Return the [X, Y] coordinate for the center point of the cell that contains the specified text.  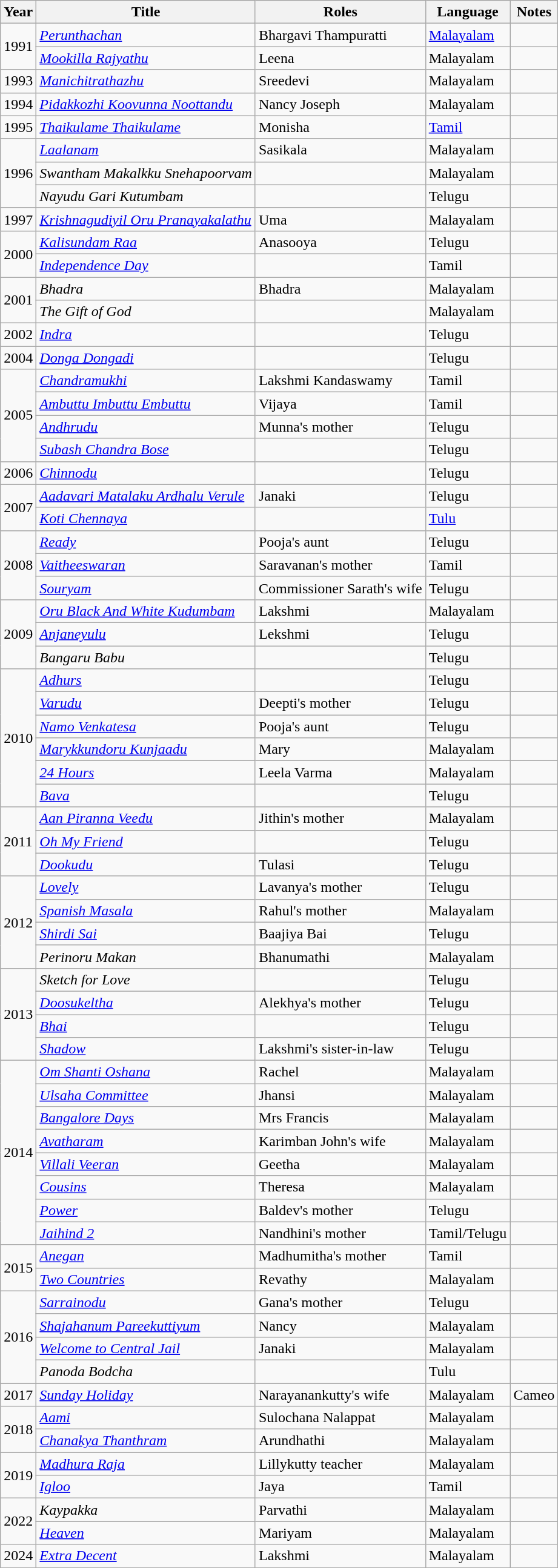
Jaya [340, 1487]
Vaitheeswaran [146, 565]
Saravanan's mother [340, 565]
Cousins [146, 1187]
Koti Chennaya [146, 519]
Sasikala [340, 150]
Aan Piranna Veedu [146, 819]
Sketch for Love [146, 980]
Avatharam [146, 1141]
Shajahanum Pareekuttiyum [146, 1325]
Lavanya's mother [340, 888]
Mookilla Rajyathu [146, 58]
Leela Varma [340, 772]
The Gift of God [146, 312]
2017 [18, 1394]
Uma [340, 219]
1991 [18, 47]
Vijaya [340, 404]
2007 [18, 507]
Two Countries [146, 1279]
2002 [18, 335]
2024 [18, 1556]
Adhurs [146, 680]
Kaypakka [146, 1510]
Notes [534, 12]
Theresa [340, 1187]
Deepti's mother [340, 703]
Heaven [146, 1533]
Bava [146, 796]
Independence Day [146, 265]
Geetha [340, 1164]
Namo Venkatesa [146, 726]
Perinoru Makan [146, 957]
2006 [18, 473]
Language [468, 12]
Mrs Francis [340, 1118]
2019 [18, 1475]
Andhrudu [146, 427]
2014 [18, 1153]
Cameo [534, 1394]
2022 [18, 1521]
Indra [146, 335]
Mary [340, 749]
Year [18, 12]
2001 [18, 300]
Om Shanti Oshana [146, 1072]
Subash Chandra Bose [146, 450]
Aami [146, 1418]
1994 [18, 104]
Swantham Makalkku Snehapoorvam [146, 173]
Anasooya [340, 242]
Ulsaha Committee [146, 1095]
Thaikulame Thaikulame [146, 127]
2009 [18, 634]
2015 [18, 1268]
Title [146, 12]
Tulasi [340, 865]
Rahul's mother [340, 911]
Lekshmi [340, 634]
Narayanankutty's wife [340, 1394]
Nancy Joseph [340, 104]
Bangaru Babu [146, 657]
Sreedevi [340, 81]
Nayudu Gari Kutumbam [146, 196]
Igloo [146, 1487]
1993 [18, 81]
Anegan [146, 1256]
Jithin's mother [340, 819]
Chanakya Thanthram [146, 1441]
Lakshmi Kandaswamy [340, 381]
Souryam [146, 588]
Pidakkozhi Koovunna Noottandu [146, 104]
Aadavari Matalaku Ardhalu Verule [146, 496]
2004 [18, 358]
Doosukeltha [146, 1003]
Varudu [146, 703]
Ready [146, 542]
Extra Decent [146, 1556]
Manichitrathazhu [146, 81]
Nandhini's mother [340, 1233]
Tamil/Telugu [468, 1233]
2012 [18, 922]
Revathy [340, 1279]
Sulochana Nalappat [340, 1418]
Villali Veeran [146, 1164]
Oh My Friend [146, 842]
Shirdi Sai [146, 934]
Bhai [146, 1026]
Oru Black And White Kudumbam [146, 611]
Monisha [340, 127]
Chandramukhi [146, 381]
Baldev's mother [340, 1210]
Roles [340, 12]
Leena [340, 58]
24 Hours [146, 772]
Rachel [340, 1072]
Alekhya's mother [340, 1003]
2016 [18, 1337]
Lovely [146, 888]
Lakshmi's sister-in-law [340, 1049]
Munna's mother [340, 427]
Krishnagudiyil Oru Pranayakalathu [146, 219]
Donga Dongadi [146, 358]
Bhargavi Thampuratti [340, 35]
Baajiya Bai [340, 934]
Parvathi [340, 1510]
Laalanam [146, 150]
Chinnodu [146, 473]
2011 [18, 842]
Sarrainodu [146, 1302]
2013 [18, 1014]
Marykkundoru Kunjaadu [146, 749]
Spanish Masala [146, 911]
Anjaneyulu [146, 634]
1995 [18, 127]
Kalisundam Raa [146, 242]
Perunthachan [146, 35]
Commissioner Sarath's wife [340, 588]
1997 [18, 219]
Sunday Holiday [146, 1394]
2018 [18, 1429]
Power [146, 1210]
Nancy [340, 1325]
Dookudu [146, 865]
Lillykutty teacher [340, 1464]
Madhura Raja [146, 1464]
Panoda Bodcha [146, 1371]
Ambuttu Imbuttu Embuttu [146, 404]
Jaihind 2 [146, 1233]
Welcome to Central Jail [146, 1348]
Bangalore Days [146, 1118]
Jhansi [340, 1095]
Bhanumathi [340, 957]
2005 [18, 415]
Shadow [146, 1049]
2008 [18, 565]
2000 [18, 254]
2010 [18, 738]
Gana's mother [340, 1302]
1996 [18, 173]
Karimban John's wife [340, 1141]
Madhumitha's mother [340, 1256]
Arundhathi [340, 1441]
Mariyam [340, 1533]
